Identify which cell holds the provided text, then report its [X, Y] central coordinate. 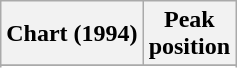
Chart (1994) [72, 34]
Peakposition [189, 34]
